From the cell containing the given text, extract its center point as (X, Y) coordinate. 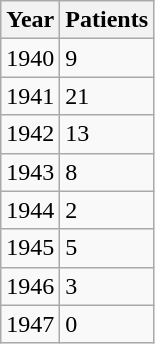
8 (107, 172)
5 (107, 248)
1941 (30, 96)
1946 (30, 286)
0 (107, 324)
Patients (107, 20)
9 (107, 58)
1947 (30, 324)
3 (107, 286)
1945 (30, 248)
21 (107, 96)
1944 (30, 210)
1943 (30, 172)
1940 (30, 58)
Year (30, 20)
1942 (30, 134)
2 (107, 210)
13 (107, 134)
